Output the [X, Y] coordinate of the center of the cell containing the given text.  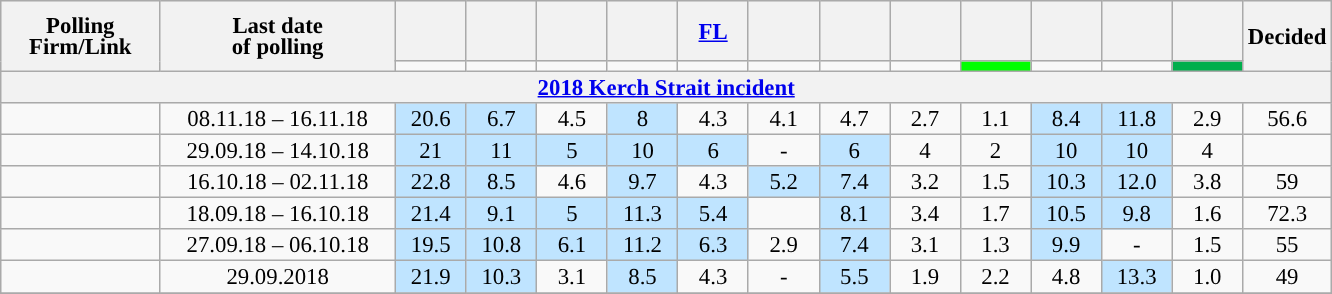
13.3 [1136, 277]
9.7 [642, 182]
10.8 [502, 246]
1.3 [996, 246]
19.5 [430, 246]
4.5 [572, 119]
11.3 [642, 214]
11 [502, 151]
9.8 [1136, 214]
21.9 [430, 277]
08.11.18 – 16.11.18 [278, 119]
1.0 [1208, 277]
10.5 [1066, 214]
11.8 [1136, 119]
4.8 [1066, 277]
1.6 [1208, 214]
6.3 [714, 246]
8.4 [1066, 119]
Last dateof polling [278, 36]
3.8 [1208, 182]
3.2 [926, 182]
21.4 [430, 214]
49 [1288, 277]
56.6 [1288, 119]
72.3 [1288, 214]
FL [714, 31]
59 [1288, 182]
9.1 [502, 214]
21 [430, 151]
2018 Kerch Strait incident [666, 88]
2.7 [926, 119]
2 [996, 151]
Decided [1288, 36]
12.0 [1136, 182]
1.7 [996, 214]
11.2 [642, 246]
1.1 [996, 119]
29.09.2018 [278, 277]
6.7 [502, 119]
4.1 [784, 119]
Polling Firm/Link [80, 36]
55 [1288, 246]
5.2 [784, 182]
9.9 [1066, 246]
6.1 [572, 246]
16.10.18 – 02.11.18 [278, 182]
5.4 [714, 214]
27.09.18 – 06.10.18 [278, 246]
4.7 [854, 119]
22.8 [430, 182]
8.1 [854, 214]
2.2 [996, 277]
3.4 [926, 214]
1.9 [926, 277]
4.6 [572, 182]
18.09.18 – 16.10.18 [278, 214]
20.6 [430, 119]
5.5 [854, 277]
29.09.18 – 14.10.18 [278, 151]
8 [642, 119]
